Scan for the cell matching the given text and deliver its [x, y] coordinate at center. 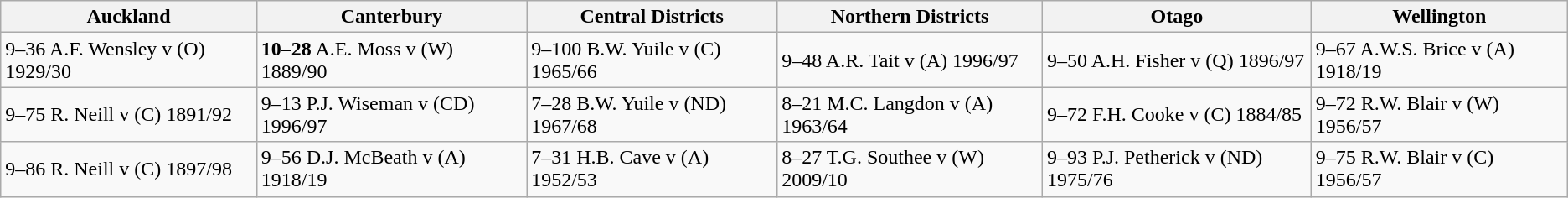
9–72 R.W. Blair v (W) 1956/57 [1439, 114]
8–21 M.C. Langdon v (A) 1963/64 [910, 114]
9–86 R. Neill v (C) 1897/98 [129, 169]
Central Districts [652, 17]
10–28 A.E. Moss v (W) 1889/90 [391, 60]
9–56 D.J. McBeath v (A) 1918/19 [391, 169]
7–31 H.B. Cave v (A) 1952/53 [652, 169]
9–50 A.H. Fisher v (Q) 1896/97 [1176, 60]
Canterbury [391, 17]
9–75 R.W. Blair v (C) 1956/57 [1439, 169]
9–48 A.R. Tait v (A) 1996/97 [910, 60]
9–36 A.F. Wensley v (O) 1929/30 [129, 60]
9–75 R. Neill v (C) 1891/92 [129, 114]
Wellington [1439, 17]
9–72 F.H. Cooke v (C) 1884/85 [1176, 114]
8–27 T.G. Southee v (W) 2009/10 [910, 169]
Northern Districts [910, 17]
9–67 A.W.S. Brice v (A) 1918/19 [1439, 60]
9–13 P.J. Wiseman v (CD) 1996/97 [391, 114]
9–93 P.J. Petherick v (ND) 1975/76 [1176, 169]
Auckland [129, 17]
9–100 B.W. Yuile v (C) 1965/66 [652, 60]
7–28 B.W. Yuile v (ND) 1967/68 [652, 114]
Otago [1176, 17]
